Determine the [x, y] coordinate at the center of the cell enclosing the given text.  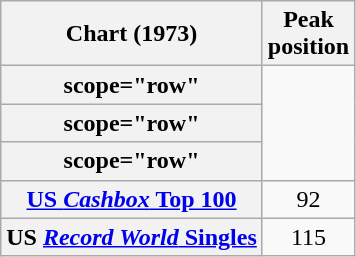
115 [308, 237]
Peakposition [308, 34]
Chart (1973) [132, 34]
92 [308, 199]
US Record World Singles [132, 237]
US Cashbox Top 100 [132, 199]
